Detect which cell encompasses the target text, then output its (x, y) center coordinate. 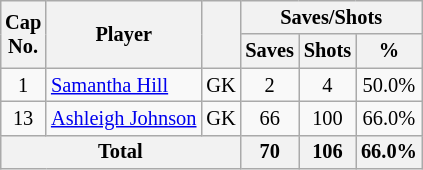
100 (328, 118)
% (389, 51)
Saves/Shots (330, 17)
106 (328, 152)
50.0% (389, 85)
4 (328, 85)
Saves (269, 51)
Ashleigh Johnson (124, 118)
Player (124, 34)
13 (23, 118)
1 (23, 85)
70 (269, 152)
Total (120, 152)
CapNo. (23, 34)
2 (269, 85)
Shots (328, 51)
Samantha Hill (124, 85)
66 (269, 118)
